For the text-containing cell, return its midpoint in [x, y] coordinate format. 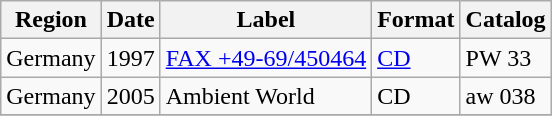
aw 038 [506, 96]
2005 [130, 96]
1997 [130, 58]
Date [130, 20]
Label [266, 20]
Region [51, 20]
FAX +49-69/450464 [266, 58]
Ambient World [266, 96]
Format [416, 20]
PW 33 [506, 58]
Catalog [506, 20]
